Search for the cell housing the specified text and yield its (x, y) center coordinate. 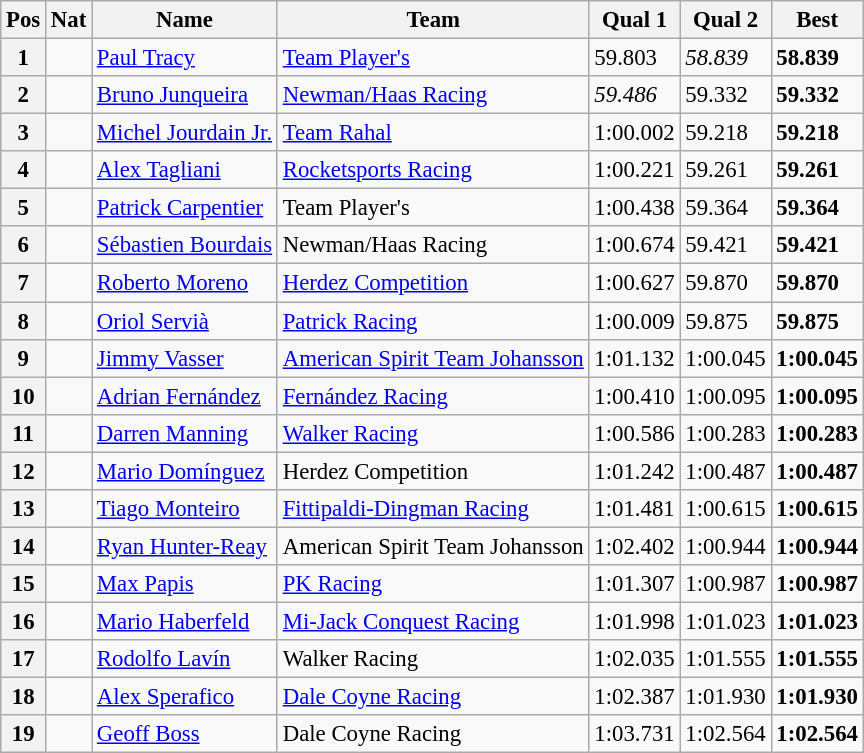
Qual 2 (726, 20)
Pos (24, 20)
Tiago Monteiro (185, 509)
1:01.132 (634, 358)
Max Papis (185, 584)
Oriol Servià (185, 321)
1 (24, 58)
5 (24, 208)
15 (24, 584)
Fittipaldi-Dingman Racing (433, 509)
1:01.481 (634, 509)
Alex Tagliani (185, 170)
PK Racing (433, 584)
1:00.221 (634, 170)
1:03.731 (634, 734)
Roberto Moreno (185, 283)
Adrian Fernández (185, 396)
12 (24, 471)
1:02.387 (634, 697)
Name (185, 20)
1:01.998 (634, 621)
1:00.438 (634, 208)
Geoff Boss (185, 734)
4 (24, 170)
6 (24, 245)
11 (24, 433)
17 (24, 659)
1:00.627 (634, 283)
1:00.586 (634, 433)
Paul Tracy (185, 58)
7 (24, 283)
1:02.402 (634, 546)
Bruno Junqueira (185, 95)
14 (24, 546)
Mario Domínguez (185, 471)
Darren Manning (185, 433)
1:00.009 (634, 321)
18 (24, 697)
1:00.674 (634, 245)
Best (817, 20)
8 (24, 321)
59.486 (634, 95)
1:02.035 (634, 659)
Ryan Hunter-Reay (185, 546)
Rocketsports Racing (433, 170)
1:01.242 (634, 471)
Alex Sperafico (185, 697)
Qual 1 (634, 20)
Nat (69, 20)
Sébastien Bourdais (185, 245)
1:01.307 (634, 584)
Jimmy Vasser (185, 358)
10 (24, 396)
9 (24, 358)
3 (24, 133)
13 (24, 509)
Mi-Jack Conquest Racing (433, 621)
Mario Haberfeld (185, 621)
1:00.002 (634, 133)
16 (24, 621)
1:00.410 (634, 396)
2 (24, 95)
Fernández Racing (433, 396)
59.803 (634, 58)
Patrick Carpentier (185, 208)
Michel Jourdain Jr. (185, 133)
Rodolfo Lavín (185, 659)
Team (433, 20)
Patrick Racing (433, 321)
Team Rahal (433, 133)
19 (24, 734)
